Detect which cell encompasses the target text, then output its (X, Y) center coordinate. 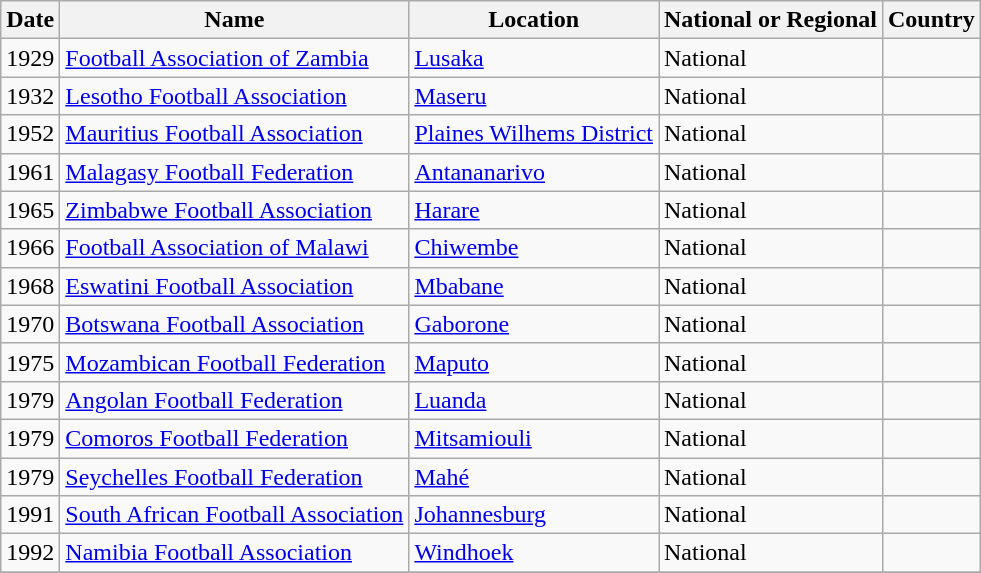
Lesotho Football Association (234, 96)
1992 (30, 553)
Mahé (534, 477)
Country (931, 20)
Date (30, 20)
Seychelles Football Federation (234, 477)
1952 (30, 134)
South African Football Association (234, 515)
Mauritius Football Association (234, 134)
1929 (30, 58)
Eswatini Football Association (234, 286)
1965 (30, 210)
Luanda (534, 400)
Mozambican Football Federation (234, 362)
Namibia Football Association (234, 553)
Name (234, 20)
Johannesburg (534, 515)
Location (534, 20)
Maputo (534, 362)
Lusaka (534, 58)
Football Association of Malawi (234, 248)
Antananarivo (534, 172)
Windhoek (534, 553)
Plaines Wilhems District (534, 134)
1932 (30, 96)
National or Regional (770, 20)
Mitsamiouli (534, 438)
Maseru (534, 96)
Botswana Football Association (234, 324)
Football Association of Zambia (234, 58)
Gaborone (534, 324)
Zimbabwe Football Association (234, 210)
Harare (534, 210)
1966 (30, 248)
1961 (30, 172)
1991 (30, 515)
1970 (30, 324)
Angolan Football Federation (234, 400)
Mbabane (534, 286)
Comoros Football Federation (234, 438)
1968 (30, 286)
1975 (30, 362)
Chiwembe (534, 248)
Malagasy Football Federation (234, 172)
